Determine the [X, Y] coordinate at the center of the cell enclosing the given text.  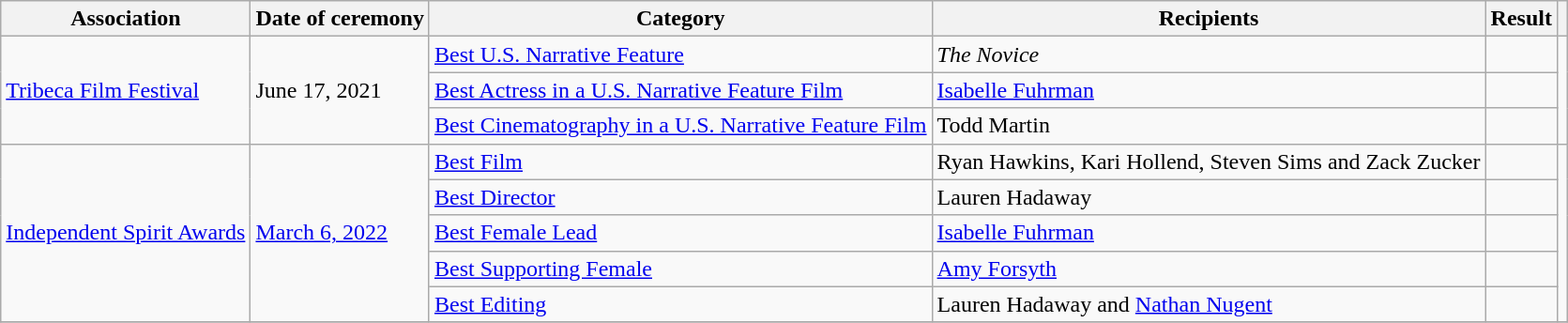
June 17, 2021 [340, 90]
Amy Forsyth [1209, 269]
Recipients [1209, 19]
Best Actress in a U.S. Narrative Feature Film [680, 90]
Best Film [680, 161]
Best Director [680, 197]
Date of ceremony [340, 19]
Ryan Hawkins, Kari Hollend, Steven Sims and Zack Zucker [1209, 161]
Best Supporting Female [680, 269]
Lauren Hadaway [1209, 197]
Best U.S. Narrative Feature [680, 54]
Best Female Lead [680, 233]
Result [1521, 19]
Independent Spirit Awards [126, 233]
The Novice [1209, 54]
Best Editing [680, 304]
Lauren Hadaway and Nathan Nugent [1209, 304]
March 6, 2022 [340, 233]
Association [126, 19]
Category [680, 19]
Todd Martin [1209, 126]
Tribeca Film Festival [126, 90]
Best Cinematography in a U.S. Narrative Feature Film [680, 126]
